Extract the (x, y) coordinate from the center of the cell holding the provided text.  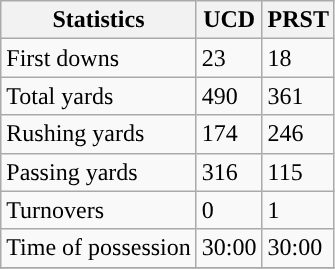
Statistics (99, 20)
23 (229, 58)
PRST (298, 20)
Rushing yards (99, 134)
490 (229, 96)
0 (229, 210)
361 (298, 96)
316 (229, 172)
Passing yards (99, 172)
UCD (229, 20)
18 (298, 58)
Total yards (99, 96)
1 (298, 210)
174 (229, 134)
Turnovers (99, 210)
First downs (99, 58)
Time of possession (99, 248)
246 (298, 134)
115 (298, 172)
